Find where the given text appears and provide that cell's center as (X, Y) coordinate. 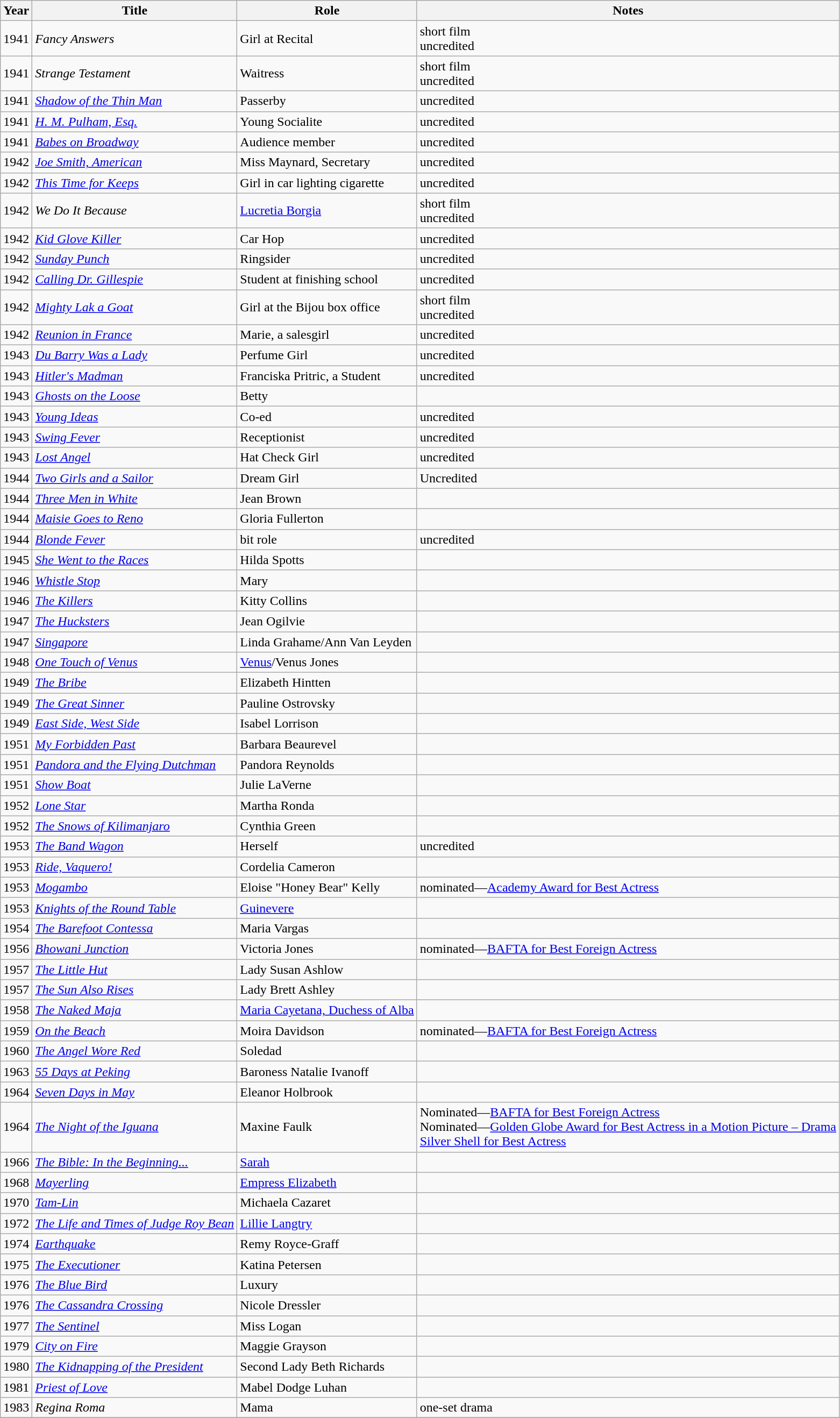
1956 (16, 949)
Martha Ronda (327, 806)
1983 (16, 1408)
Maria Vargas (327, 928)
Victoria Jones (327, 949)
Cynthia Green (327, 826)
Young Socialite (327, 122)
One Touch of Venus (134, 662)
Strange Testament (134, 73)
H. M. Pulham, Esq. (134, 122)
Maggie Grayson (327, 1346)
Mogambo (134, 887)
Lucretia Borgia (327, 211)
Girl at Recital (327, 39)
1960 (16, 1051)
Three Men in White (134, 498)
1979 (16, 1346)
The Sun Also Rises (134, 990)
1972 (16, 1223)
On the Beach (134, 1031)
Baroness Natalie Ivanoff (327, 1072)
The Barefoot Contessa (134, 928)
Lost Angel (134, 458)
Perfume Girl (327, 355)
Michaela Cazaret (327, 1203)
Isabel Lorrison (327, 724)
Bhowani Junction (134, 949)
Fancy Answers (134, 39)
Mabel Dodge Luhan (327, 1387)
Pauline Ostrovsky (327, 703)
1958 (16, 1010)
Lone Star (134, 806)
My Forbidden Past (134, 744)
Regina Roma (134, 1408)
bit role (327, 539)
Maria Cayetana, Duchess of Alba (327, 1010)
The Angel Wore Red (134, 1051)
Miss Maynard, Secretary (327, 162)
The Snows of Kilimanjaro (134, 826)
The Executioner (134, 1264)
Marie, a salesgirl (327, 335)
1945 (16, 560)
Sarah (327, 1162)
Pandora Reynolds (327, 765)
Nominated—BAFTA for Best Foreign Actress Nominated—Golden Globe Award for Best Actress in a Motion Picture – Drama Silver Shell for Best Actress (628, 1127)
The Naked Maja (134, 1010)
Whistle Stop (134, 580)
1977 (16, 1326)
Babes on Broadway (134, 142)
1963 (16, 1072)
Moira Davidson (327, 1031)
Priest of Love (134, 1387)
Year (16, 11)
1974 (16, 1244)
Maisie Goes to Reno (134, 519)
55 Days at Peking (134, 1072)
The Cassandra Crossing (134, 1305)
Maxine Faulk (327, 1127)
Gloria Fullerton (327, 519)
Eloise "Honey Bear" Kelly (327, 887)
Earthquake (134, 1244)
1966 (16, 1162)
Soledad (327, 1051)
Barbara Beaurevel (327, 744)
Audience member (327, 142)
Passerby (327, 101)
Empress Elizabeth (327, 1182)
Sunday Punch (134, 259)
Ringsider (327, 259)
Calling Dr. Gillespie (134, 279)
Co-ed (327, 417)
Kid Glove Killer (134, 238)
nominated—Academy Award for Best Actress (628, 887)
1948 (16, 662)
Blonde Fever (134, 539)
Lady Susan Ashlow (327, 970)
She Went to the Races (134, 560)
1959 (16, 1031)
Girl in car lighting cigarette (327, 183)
Eleanor Holbrook (327, 1092)
one-set drama (628, 1408)
Singapore (134, 642)
Reunion in France (134, 335)
Du Barry Was a Lady (134, 355)
The Band Wagon (134, 846)
This Time for Keeps (134, 183)
Ghosts on the Loose (134, 396)
Dream Girl (327, 478)
East Side, West Side (134, 724)
Kitty Collins (327, 601)
Notes (628, 11)
The Sentinel (134, 1326)
1970 (16, 1203)
Katina Petersen (327, 1264)
Nicole Dressler (327, 1305)
City on Fire (134, 1346)
1975 (16, 1264)
Joe Smith, American (134, 162)
The Bible: In the Beginning... (134, 1162)
Lady Brett Ashley (327, 990)
The Hucksters (134, 621)
Show Boat (134, 785)
Luxury (327, 1285)
The Kidnapping of the President (134, 1367)
Seven Days in May (134, 1092)
Second Lady Beth Richards (327, 1367)
1981 (16, 1387)
The Little Hut (134, 970)
The Night of the Iguana (134, 1127)
Title (134, 11)
Waitress (327, 73)
Girl at the Bijou box office (327, 307)
Julie LaVerne (327, 785)
Jean Brown (327, 498)
Ride, Vaquero! (134, 867)
Betty (327, 396)
Student at finishing school (327, 279)
1980 (16, 1367)
Receptionist (327, 437)
Lillie Langtry (327, 1223)
Shadow of the Thin Man (134, 101)
Remy Royce-Graff (327, 1244)
Herself (327, 846)
The Life and Times of Judge Roy Bean (134, 1223)
Hat Check Girl (327, 458)
Mary (327, 580)
Hitler's Madman (134, 376)
Venus/Venus Jones (327, 662)
Two Girls and a Sailor (134, 478)
Swing Fever (134, 437)
1954 (16, 928)
Uncredited (628, 478)
The Bribe (134, 683)
Young Ideas (134, 417)
Elizabeth Hintten (327, 683)
We Do It Because (134, 211)
Car Hop (327, 238)
Pandora and the Flying Dutchman (134, 765)
Miss Logan (327, 1326)
The Killers (134, 601)
The Great Sinner (134, 703)
Knights of the Round Table (134, 908)
Tam-Lin (134, 1203)
Jean Ogilvie (327, 621)
Role (327, 11)
Guinevere (327, 908)
Linda Grahame/Ann Van Leyden (327, 642)
1968 (16, 1182)
Franciska Pritric, a Student (327, 376)
Hilda Spotts (327, 560)
Mayerling (134, 1182)
Mighty Lak a Goat (134, 307)
Mama (327, 1408)
The Blue Bird (134, 1285)
Cordelia Cameron (327, 867)
